Identify which cell holds the provided text, then report its [X, Y] central coordinate. 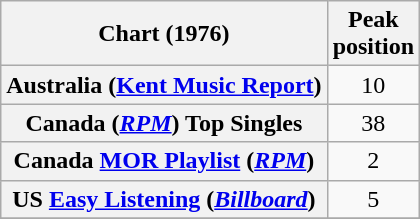
5 [373, 199]
Chart (1976) [164, 34]
Canada MOR Playlist (RPM) [164, 161]
Peakposition [373, 34]
10 [373, 85]
Canada (RPM) Top Singles [164, 123]
2 [373, 161]
38 [373, 123]
US Easy Listening (Billboard) [164, 199]
Australia (Kent Music Report) [164, 85]
